Return the (X, Y) coordinate for the center point of the cell that contains the specified text.  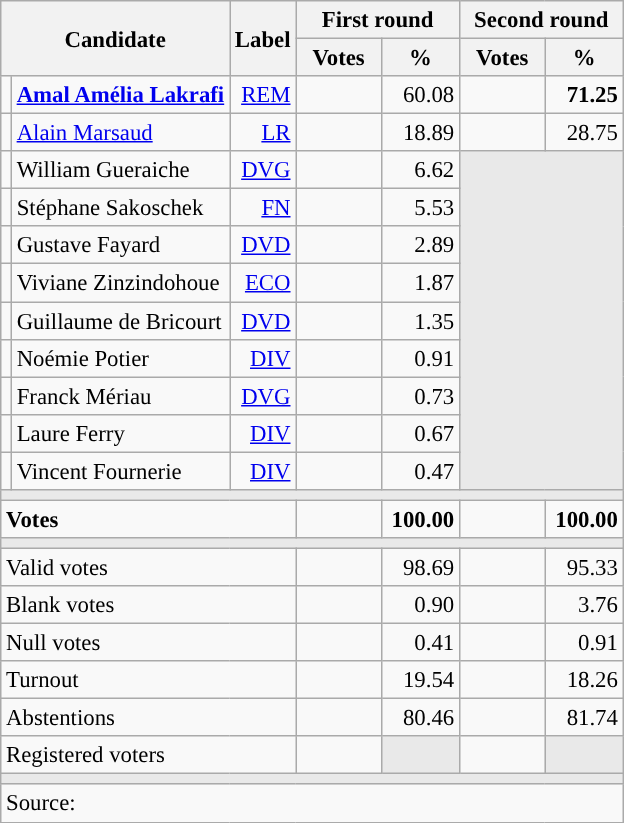
Franck Mériau (120, 396)
0.73 (420, 396)
William Gueraiche (120, 170)
60.08 (420, 95)
6.62 (420, 170)
Registered voters (148, 755)
Amal Amélia Lakrafi (120, 95)
0.47 (420, 471)
18.89 (420, 133)
Turnout (148, 680)
Viviane Zinzindohoue (120, 283)
28.75 (584, 133)
1.35 (420, 321)
Blank votes (148, 605)
Label (263, 38)
Guillaume de Bricourt (120, 321)
5.53 (420, 208)
19.54 (420, 680)
Noémie Potier (120, 358)
ECO (263, 283)
95.33 (584, 567)
Valid votes (148, 567)
18.26 (584, 680)
0.67 (420, 433)
First round (378, 20)
Source: (312, 804)
71.25 (584, 95)
98.69 (420, 567)
2.89 (420, 245)
Vincent Fournerie (120, 471)
Laure Ferry (120, 433)
Stéphane Sakoschek (120, 208)
REM (263, 95)
3.76 (584, 605)
Null votes (148, 643)
80.46 (420, 718)
Alain Marsaud (120, 133)
Gustave Fayard (120, 245)
FN (263, 208)
LR (263, 133)
1.87 (420, 283)
81.74 (584, 718)
0.41 (420, 643)
Abstentions (148, 718)
Candidate (116, 38)
0.90 (420, 605)
Second round (541, 20)
